From the cell containing the given text, extract its center point as [X, Y] coordinate. 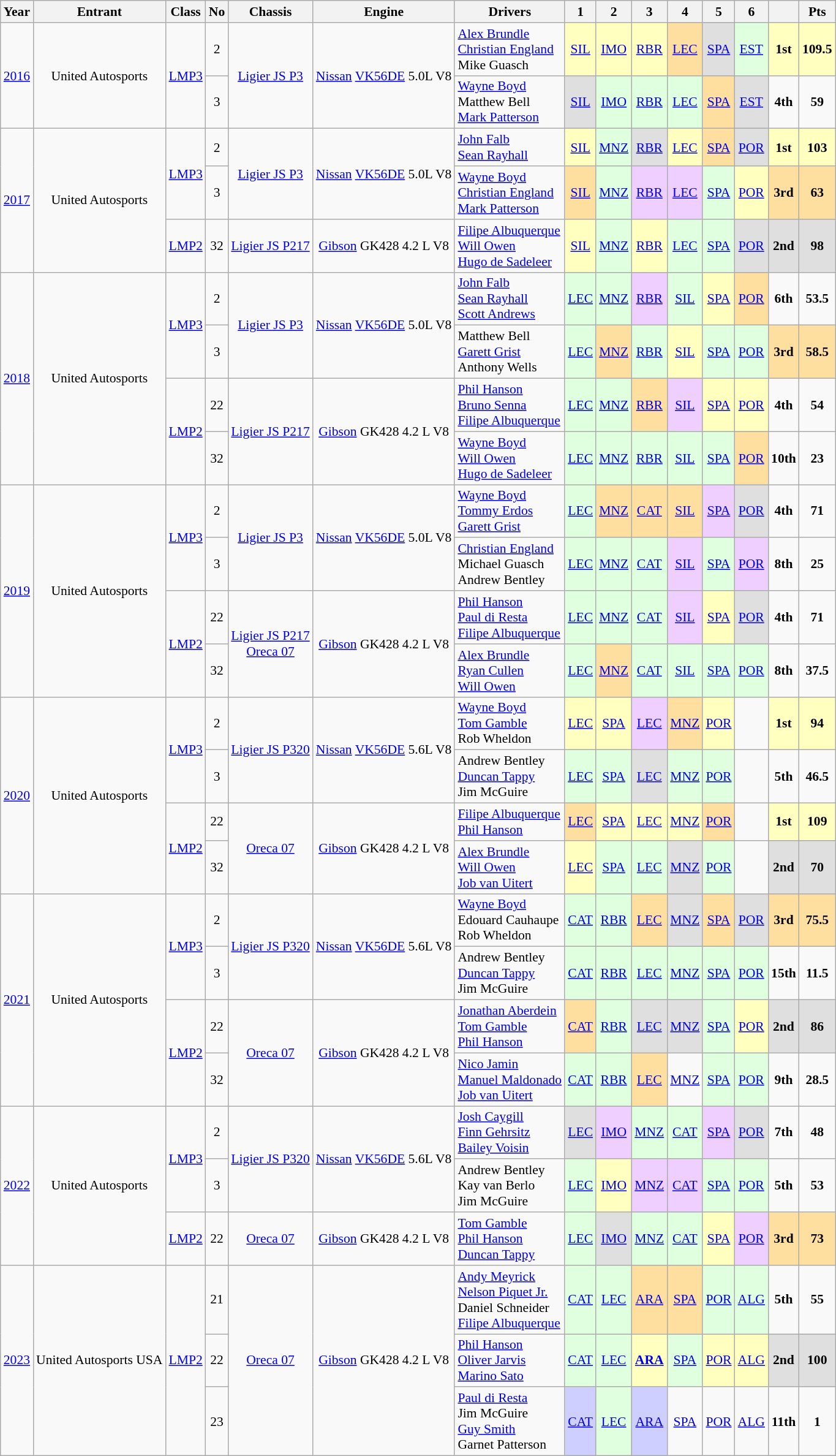
2020 [17, 795]
21 [217, 1300]
48 [817, 1132]
53.5 [817, 299]
6 [751, 12]
Andrew Bentley Kay van Berlo Jim McGuire [510, 1186]
63 [817, 192]
2019 [17, 591]
4 [685, 12]
United Autosports USA [99, 1360]
Pts [817, 12]
Year [17, 12]
15th [784, 973]
103 [817, 147]
70 [817, 868]
Wayne Boyd Edouard Cauhaupe Rob Wheldon [510, 920]
11th [784, 1422]
2018 [17, 378]
Josh Caygill Finn Gehrsitz Bailey Voisin [510, 1132]
Engine [384, 12]
55 [817, 1300]
Tom Gamble Phil Hanson Duncan Tappy [510, 1239]
Wayne Boyd Tommy Erdos Garett Grist [510, 511]
Alex Brundle Ryan Cullen Will Owen [510, 670]
Phil Hanson Paul di Resta Filipe Albuquerque [510, 618]
10th [784, 458]
Wayne Boyd Christian England Mark Patterson [510, 192]
Phil Hanson Bruno Senna Filipe Albuquerque [510, 406]
9th [784, 1080]
Andy Meyrick Nelson Piquet Jr. Daniel Schneider Filipe Albuquerque [510, 1300]
7th [784, 1132]
Alex Brundle Christian England Mike Guasch [510, 49]
100 [817, 1360]
2023 [17, 1360]
98 [817, 246]
86 [817, 1027]
Class [185, 12]
11.5 [817, 973]
2022 [17, 1186]
2016 [17, 76]
Alex Brundle Will Owen Job van Uitert [510, 868]
Drivers [510, 12]
Entrant [99, 12]
Jonathan Aberdein Tom Gamble Phil Hanson [510, 1027]
6th [784, 299]
75.5 [817, 920]
Wayne Boyd Matthew Bell Mark Patterson [510, 102]
John Falb Sean Rayhall [510, 147]
Ligier JS P217Oreca 07 [270, 643]
37.5 [817, 670]
No [217, 12]
John Falb Sean Rayhall Scott Andrews [510, 299]
46.5 [817, 777]
Matthew Bell Garett Grist Anthony Wells [510, 352]
Nico Jamin Manuel Maldonado Job van Uitert [510, 1080]
Paul di Resta Jim McGuire Guy Smith Garnet Patterson [510, 1422]
Wayne Boyd Tom Gamble Rob Wheldon [510, 723]
73 [817, 1239]
2021 [17, 999]
54 [817, 406]
53 [817, 1186]
25 [817, 565]
5 [718, 12]
Wayne Boyd Will Owen Hugo de Sadeleer [510, 458]
Christian England Michael Guasch Andrew Bentley [510, 565]
2017 [17, 200]
Chassis [270, 12]
109 [817, 822]
59 [817, 102]
Phil Hanson Oliver Jarvis Marino Sato [510, 1360]
58.5 [817, 352]
28.5 [817, 1080]
94 [817, 723]
Filipe Albuquerque Will Owen Hugo de Sadeleer [510, 246]
109.5 [817, 49]
Filipe Albuquerque Phil Hanson [510, 822]
